Determine the [x, y] coordinate at the center of the cell enclosing the given text.  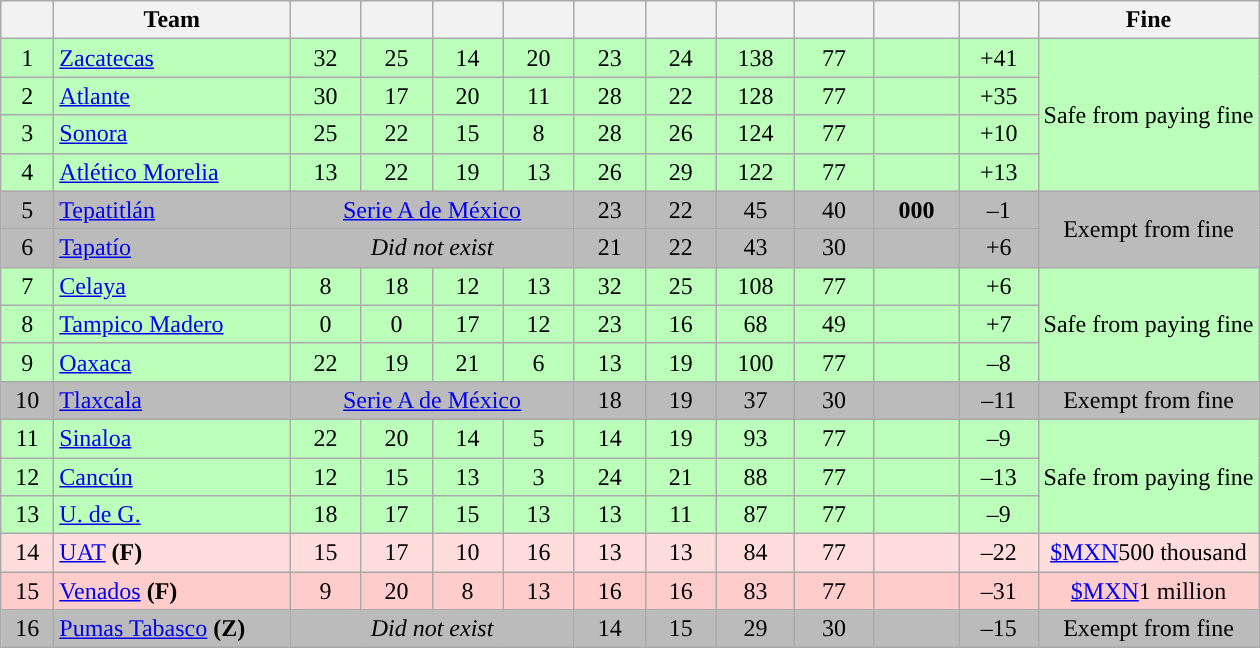
–8 [998, 362]
Pumas Tabasco (Z) [172, 629]
Zacatecas [172, 58]
128 [756, 96]
$MXN500 thousand [1148, 553]
Team [172, 20]
Tepatitlán [172, 210]
Atlante [172, 96]
83 [756, 591]
2 [28, 96]
49 [834, 324]
Tlaxcala [172, 400]
–13 [998, 477]
$MXN1 million [1148, 591]
43 [756, 248]
100 [756, 362]
Sinaloa [172, 438]
UAT (F) [172, 553]
4 [28, 172]
–15 [998, 629]
Tapatío [172, 248]
+10 [998, 134]
93 [756, 438]
7 [28, 286]
Atlético Morelia [172, 172]
+7 [998, 324]
1 [28, 58]
U. de G. [172, 515]
Venados (F) [172, 591]
Tampico Madero [172, 324]
–22 [998, 553]
138 [756, 58]
+13 [998, 172]
Celaya [172, 286]
122 [756, 172]
124 [756, 134]
+41 [998, 58]
–31 [998, 591]
88 [756, 477]
68 [756, 324]
87 [756, 515]
Fine [1148, 20]
–1 [998, 210]
40 [834, 210]
Oaxaca [172, 362]
37 [756, 400]
Cancún [172, 477]
108 [756, 286]
000 [916, 210]
+35 [998, 96]
–11 [998, 400]
Sonora [172, 134]
84 [756, 553]
45 [756, 210]
